Pinpoint the cell where the given text exists, returning its [x, y] midpoint coordinate. 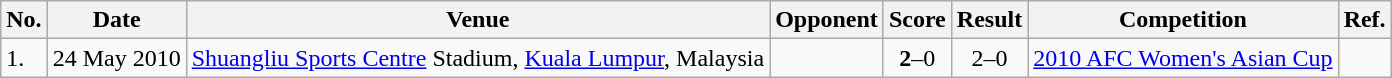
Score [917, 20]
Competition [1183, 20]
Venue [478, 20]
Result [989, 20]
2010 AFC Women's Asian Cup [1183, 58]
Shuangliu Sports Centre Stadium, Kuala Lumpur, Malaysia [478, 58]
Ref. [1364, 20]
Opponent [827, 20]
No. [24, 20]
1. [24, 58]
24 May 2010 [116, 58]
Date [116, 20]
